For the text-containing cell, return its midpoint in (x, y) coordinate format. 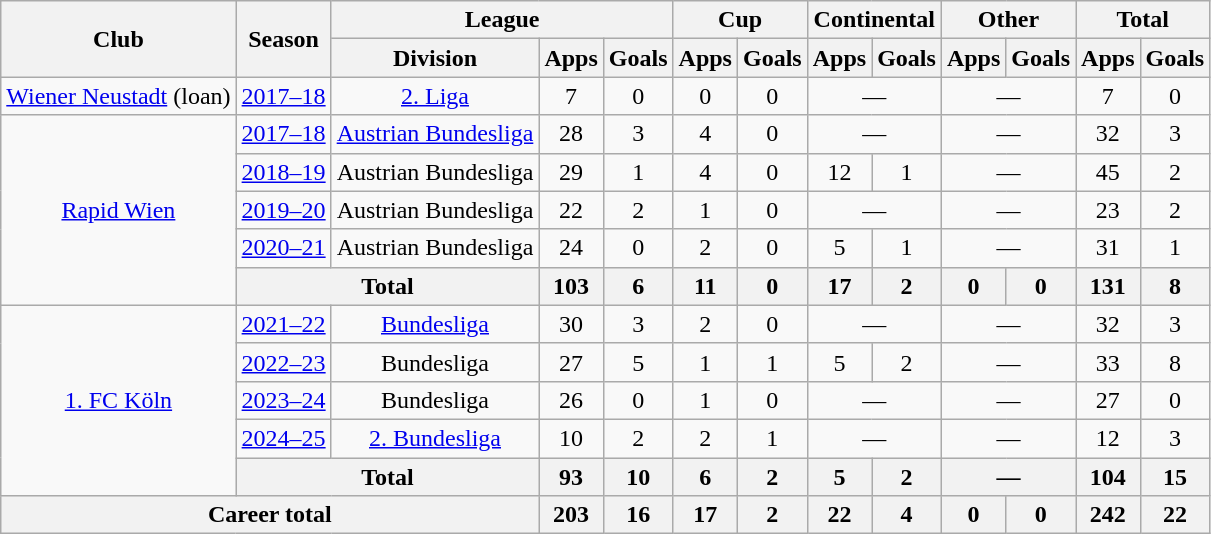
28 (571, 134)
2022–23 (284, 362)
26 (571, 400)
2. Bundesliga (435, 438)
104 (1108, 477)
2019–20 (284, 210)
11 (705, 286)
31 (1108, 248)
2018–19 (284, 172)
29 (571, 172)
23 (1108, 210)
2021–22 (284, 324)
2. Liga (435, 96)
Career total (270, 515)
Season (284, 39)
30 (571, 324)
Cup (740, 20)
Rapid Wien (118, 210)
2024–25 (284, 438)
203 (571, 515)
131 (1108, 286)
15 (1175, 477)
242 (1108, 515)
Other (1008, 20)
16 (638, 515)
Continental (874, 20)
33 (1108, 362)
1. FC Köln (118, 400)
93 (571, 477)
Division (435, 58)
2020–21 (284, 248)
League (502, 20)
Wiener Neustadt (loan) (118, 96)
2023–24 (284, 400)
103 (571, 286)
Club (118, 39)
24 (571, 248)
45 (1108, 172)
